Scan for the cell matching the given text and deliver its [x, y] coordinate at center. 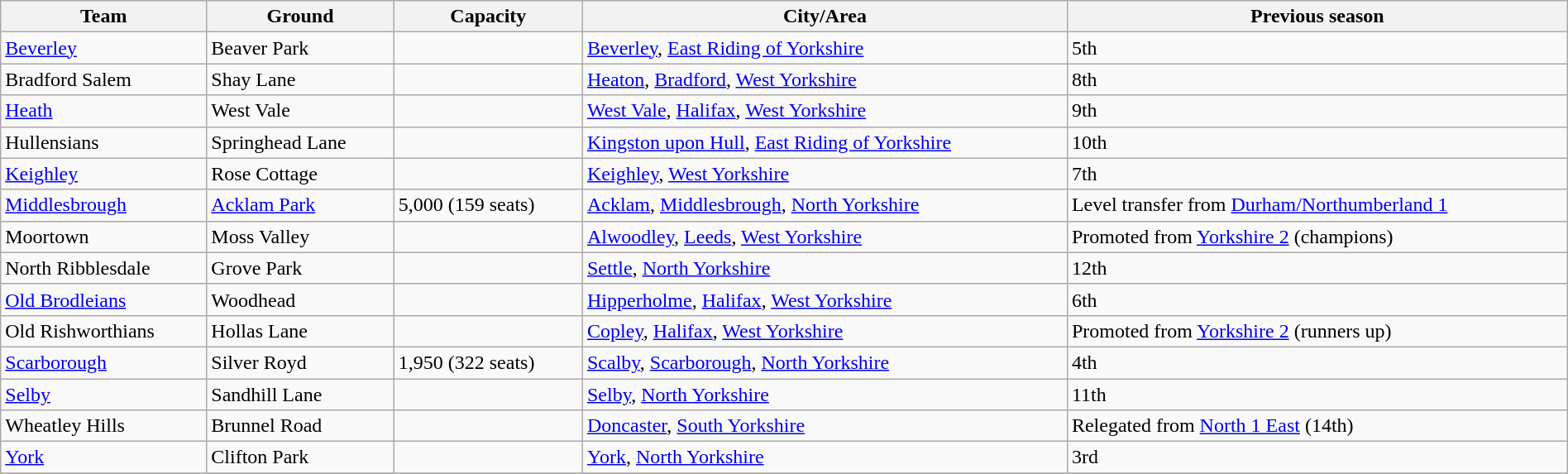
Beverley [104, 48]
8th [1317, 79]
Rose Cottage [300, 174]
Promoted from Yorkshire 2 (runners up) [1317, 331]
Old Rishworthians [104, 331]
Old Brodleians [104, 299]
Promoted from Yorkshire 2 (champions) [1317, 237]
7th [1317, 174]
5,000 (159 seats) [488, 205]
West Vale, Halifax, West Yorkshire [825, 111]
3rd [1317, 457]
Wheatley Hills [104, 426]
City/Area [825, 17]
6th [1317, 299]
Selby [104, 395]
Keighley, West Yorkshire [825, 174]
12th [1317, 268]
Heath [104, 111]
5th [1317, 48]
Keighley [104, 174]
Team [104, 17]
Beaver Park [300, 48]
Settle, North Yorkshire [825, 268]
North Ribblesdale [104, 268]
York [104, 457]
York, North Yorkshire [825, 457]
Moss Valley [300, 237]
Silver Royd [300, 362]
9th [1317, 111]
Kingston upon Hull, East Riding of Yorkshire [825, 142]
Scarborough [104, 362]
4th [1317, 362]
Moortown [104, 237]
10th [1317, 142]
Shay Lane [300, 79]
Brunnel Road [300, 426]
West Vale [300, 111]
Capacity [488, 17]
Copley, Halifax, West Yorkshire [825, 331]
Level transfer from Durham/Northumberland 1 [1317, 205]
Alwoodley, Leeds, West Yorkshire [825, 237]
Previous season [1317, 17]
Woodhead [300, 299]
Grove Park [300, 268]
Clifton Park [300, 457]
Sandhill Lane [300, 395]
Acklam Park [300, 205]
Hipperholme, Halifax, West Yorkshire [825, 299]
Beverley, East Riding of Yorkshire [825, 48]
Scalby, Scarborough, North Yorkshire [825, 362]
1,950 (322 seats) [488, 362]
Bradford Salem [104, 79]
Selby, North Yorkshire [825, 395]
Doncaster, South Yorkshire [825, 426]
Ground [300, 17]
Acklam, Middlesbrough, North Yorkshire [825, 205]
Middlesbrough [104, 205]
Hullensians [104, 142]
11th [1317, 395]
Relegated from North 1 East (14th) [1317, 426]
Heaton, Bradford, West Yorkshire [825, 79]
Hollas Lane [300, 331]
Springhead Lane [300, 142]
